From the cell containing the given text, extract its center point as [x, y] coordinate. 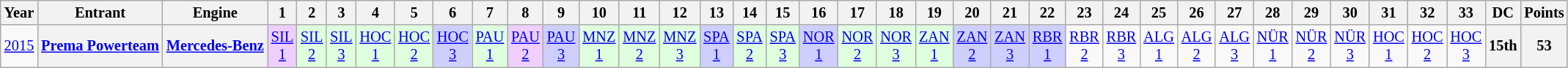
14 [750, 12]
22 [1047, 12]
DC [1503, 12]
28 [1273, 12]
NÜR1 [1273, 46]
MNZ1 [598, 46]
RBR3 [1121, 46]
18 [896, 12]
ZAN3 [1010, 46]
15th [1503, 46]
12 [679, 12]
SPA1 [716, 46]
PAU3 [562, 46]
ALG2 [1197, 46]
25 [1159, 12]
20 [972, 12]
26 [1197, 12]
11 [640, 12]
Engine [216, 12]
3 [341, 12]
53 [1544, 46]
21 [1010, 12]
NOR1 [818, 46]
15 [783, 12]
1 [282, 12]
4 [375, 12]
SIL2 [312, 46]
Prema Powerteam [100, 46]
ZAN1 [934, 46]
ZAN2 [972, 46]
RBR1 [1047, 46]
30 [1349, 12]
32 [1427, 12]
13 [716, 12]
17 [858, 12]
9 [562, 12]
Mercedes-Benz [216, 46]
33 [1465, 12]
NÜR3 [1349, 46]
5 [414, 12]
Points [1544, 12]
RBR2 [1084, 46]
29 [1311, 12]
27 [1234, 12]
31 [1389, 12]
PAU2 [525, 46]
ALG3 [1234, 46]
PAU1 [490, 46]
7 [490, 12]
2 [312, 12]
ALG1 [1159, 46]
10 [598, 12]
16 [818, 12]
6 [453, 12]
Year [19, 12]
SIL3 [341, 46]
23 [1084, 12]
24 [1121, 12]
NOR3 [896, 46]
19 [934, 12]
SPA3 [783, 46]
MNZ3 [679, 46]
SPA2 [750, 46]
2015 [19, 46]
NOR2 [858, 46]
Entrant [100, 12]
8 [525, 12]
NÜR2 [1311, 46]
SIL1 [282, 46]
MNZ2 [640, 46]
